Detect which cell encompasses the target text, then output its [x, y] center coordinate. 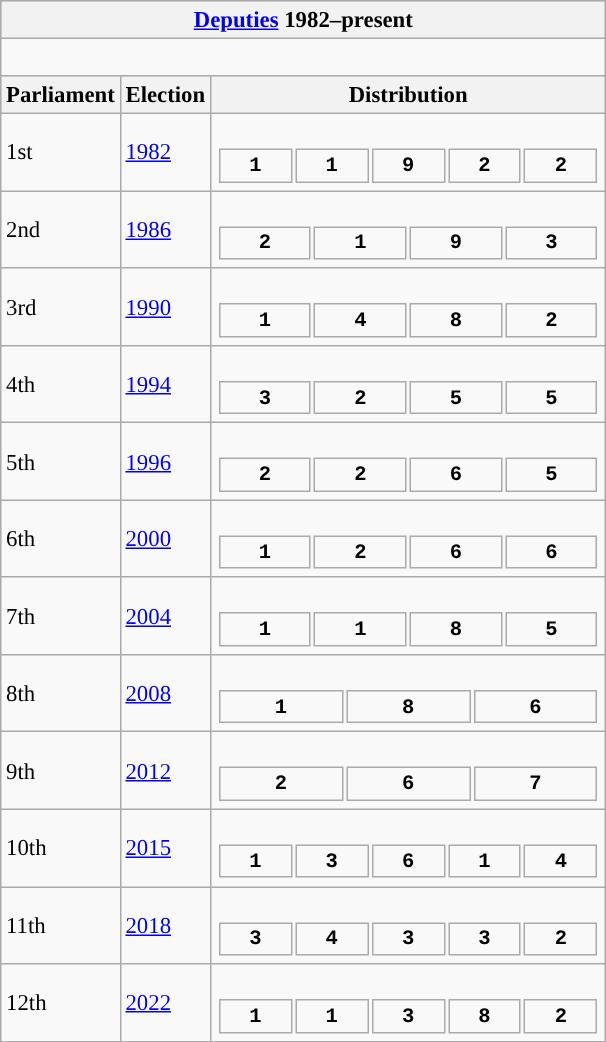
4th [60, 384]
Parliament [60, 95]
1 3 6 1 4 [408, 848]
12th [60, 1002]
6th [60, 538]
7 [535, 784]
5th [60, 462]
1986 [165, 230]
Distribution [408, 95]
1 4 8 2 [408, 306]
1 1 3 8 2 [408, 1002]
2022 [165, 1002]
1 8 6 [408, 694]
1996 [165, 462]
2018 [165, 926]
1 1 9 2 2 [408, 152]
2004 [165, 616]
2000 [165, 538]
2 2 6 5 [408, 462]
9th [60, 770]
1994 [165, 384]
2015 [165, 848]
1 2 6 6 [408, 538]
1990 [165, 306]
3 2 5 5 [408, 384]
2 1 9 3 [408, 230]
Election [165, 95]
11th [60, 926]
3rd [60, 306]
2 6 7 [408, 770]
1st [60, 152]
2008 [165, 694]
2012 [165, 770]
8th [60, 694]
2nd [60, 230]
1982 [165, 152]
10th [60, 848]
1 1 8 5 [408, 616]
Deputies 1982–present [304, 20]
3 4 3 3 2 [408, 926]
7th [60, 616]
